Pinpoint the cell where the given text exists, returning its (X, Y) midpoint coordinate. 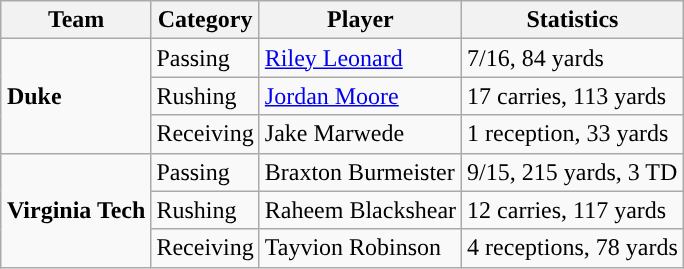
Virginia Tech (76, 210)
Jake Marwede (360, 134)
9/15, 215 yards, 3 TD (573, 172)
Raheem Blackshear (360, 210)
Braxton Burmeister (360, 172)
Tayvion Robinson (360, 248)
Jordan Moore (360, 96)
12 carries, 117 yards (573, 210)
7/16, 84 yards (573, 58)
Riley Leonard (360, 58)
1 reception, 33 yards (573, 134)
4 receptions, 78 yards (573, 248)
Category (205, 20)
Team (76, 20)
Player (360, 20)
Statistics (573, 20)
17 carries, 113 yards (573, 96)
Duke (76, 96)
